Return [X, Y] of the center of cell containing provided text 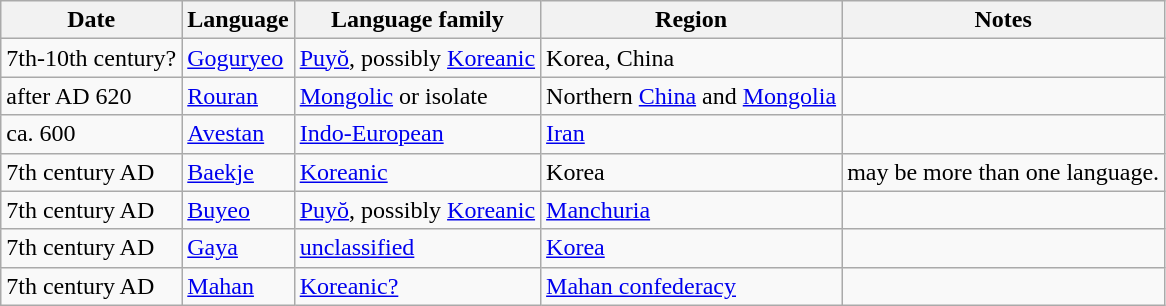
Mahan confederacy [692, 286]
may be more than one language. [1004, 172]
Avestan [238, 134]
Mongolic or isolate [417, 96]
Korea, China [692, 58]
after AD 620 [92, 96]
ca. 600 [92, 134]
7th-10th century? [92, 58]
Region [692, 20]
Koreanic? [417, 286]
Buyeo [238, 210]
Iran [692, 134]
Koreanic [417, 172]
Northern China and Mongolia [692, 96]
Notes [1004, 20]
Baekje [238, 172]
Rouran [238, 96]
Date [92, 20]
Language [238, 20]
Goguryeo [238, 58]
Mahan [238, 286]
Indo-European [417, 134]
Language family [417, 20]
Manchuria [692, 210]
unclassified [417, 248]
Gaya [238, 248]
